Search for the cell housing the specified text and yield its [X, Y] center coordinate. 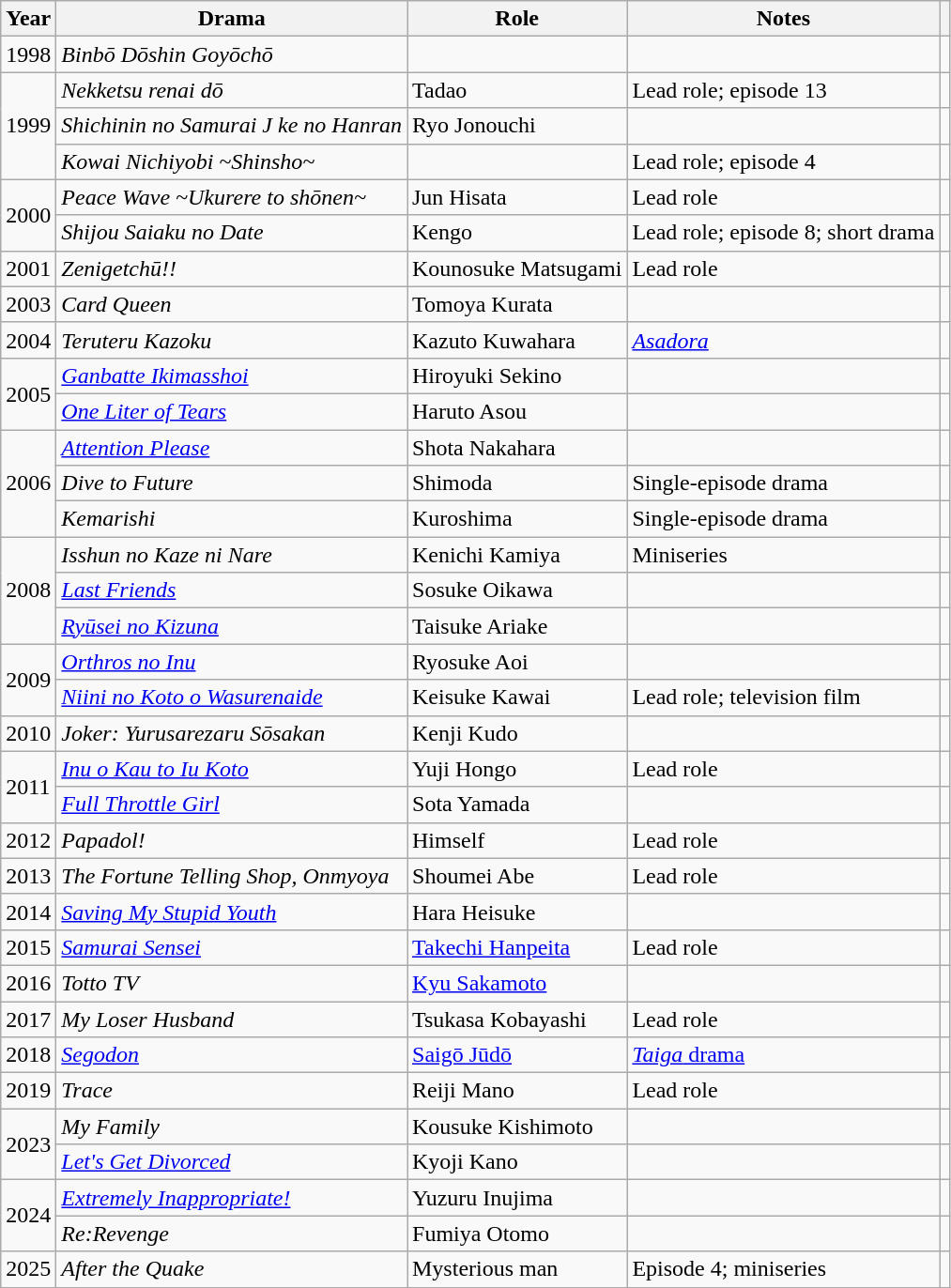
Year [28, 19]
Niini no Koto o Wasurenaide [232, 698]
Segodon [232, 1055]
Lead role; episode 8; short drama [783, 233]
2003 [28, 304]
Last Friends [232, 590]
Tadao [517, 90]
2000 [28, 215]
2025 [28, 1269]
Trace [232, 1091]
Notes [783, 19]
Dive to Future [232, 483]
2004 [28, 340]
Attention Please [232, 448]
Mysterious man [517, 1269]
Kazuto Kuwahara [517, 340]
2016 [28, 983]
Yuzuru Inujima [517, 1198]
Kemarishi [232, 519]
Fumiya Otomo [517, 1234]
Sosuke Oikawa [517, 590]
Sota Yamada [517, 805]
Saving My Stupid Youth [232, 912]
2010 [28, 733]
Nekketsu renai dō [232, 90]
Orthros no Inu [232, 662]
2001 [28, 268]
Kousuke Kishimoto [517, 1127]
Teruteru Kazoku [232, 340]
Ryūsei no Kizuna [232, 626]
Binbō Dōshin Goyōchō [232, 54]
Kyoji Kano [517, 1162]
2023 [28, 1144]
Shijou Saiaku no Date [232, 233]
Ganbatte Ikimasshoi [232, 376]
Lead role; episode 4 [783, 161]
Kyu Sakamoto [517, 983]
Tsukasa Kobayashi [517, 1019]
Keisuke Kawai [517, 698]
Papadol! [232, 840]
2013 [28, 876]
Let's Get Divorced [232, 1162]
Totto TV [232, 983]
Haruto Asou [517, 411]
Lead role; television film [783, 698]
Miniseries [783, 555]
Peace Wave ~Ukurere to shōnen~ [232, 197]
One Liter of Tears [232, 411]
Taiga drama [783, 1055]
Ryo Jonouchi [517, 126]
Asadora [783, 340]
Yuji Hongo [517, 769]
Kounosuke Matsugami [517, 268]
2024 [28, 1216]
Hiroyuki Sekino [517, 376]
2011 [28, 787]
Re:Revenge [232, 1234]
Hara Heisuke [517, 912]
Zenigetchū!! [232, 268]
2008 [28, 590]
2014 [28, 912]
2006 [28, 483]
2019 [28, 1091]
Shoumei Abe [517, 876]
Role [517, 19]
2015 [28, 947]
My Loser Husband [232, 1019]
Tomoya Kurata [517, 304]
Episode 4; miniseries [783, 1269]
1999 [28, 126]
Jun Hisata [517, 197]
2017 [28, 1019]
Samurai Sensei [232, 947]
1998 [28, 54]
2018 [28, 1055]
Kowai Nichiyobi ~Shinsho~ [232, 161]
Kenji Kudo [517, 733]
2005 [28, 393]
Card Queen [232, 304]
Lead role; episode 13 [783, 90]
The Fortune Telling Shop, Onmyoya [232, 876]
Reiji Mano [517, 1091]
Joker: Yurusarezaru Sōsakan [232, 733]
Drama [232, 19]
Ryosuke Aoi [517, 662]
Full Throttle Girl [232, 805]
2009 [28, 680]
Saigō Jūdō [517, 1055]
Kengo [517, 233]
Himself [517, 840]
Extremely Inappropriate! [232, 1198]
Takechi Hanpeita [517, 947]
2012 [28, 840]
Kenichi Kamiya [517, 555]
Inu o Kau to Iu Koto [232, 769]
Isshun no Kaze ni Nare [232, 555]
Shichinin no Samurai J ke no Hanran [232, 126]
Taisuke Ariake [517, 626]
Shimoda [517, 483]
Kuroshima [517, 519]
After the Quake [232, 1269]
Shota Nakahara [517, 448]
My Family [232, 1127]
